Find where the given text appears and provide that cell's center as [X, Y] coordinate. 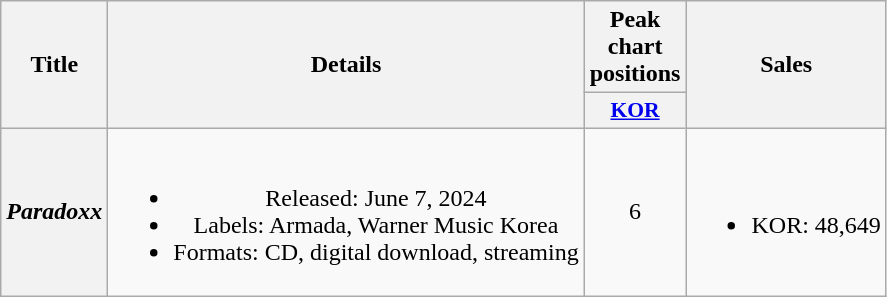
KOR: 48,649 [786, 212]
Paradoxx [54, 212]
6 [635, 212]
KOR [635, 111]
Title [54, 65]
Details [346, 65]
Released: June 7, 2024Labels: Armada, Warner Music KoreaFormats: CD, digital download, streaming [346, 212]
Sales [786, 65]
Peak chart positions [635, 47]
